Provide the (x, y) coordinate of the cell's center where the given text is located.  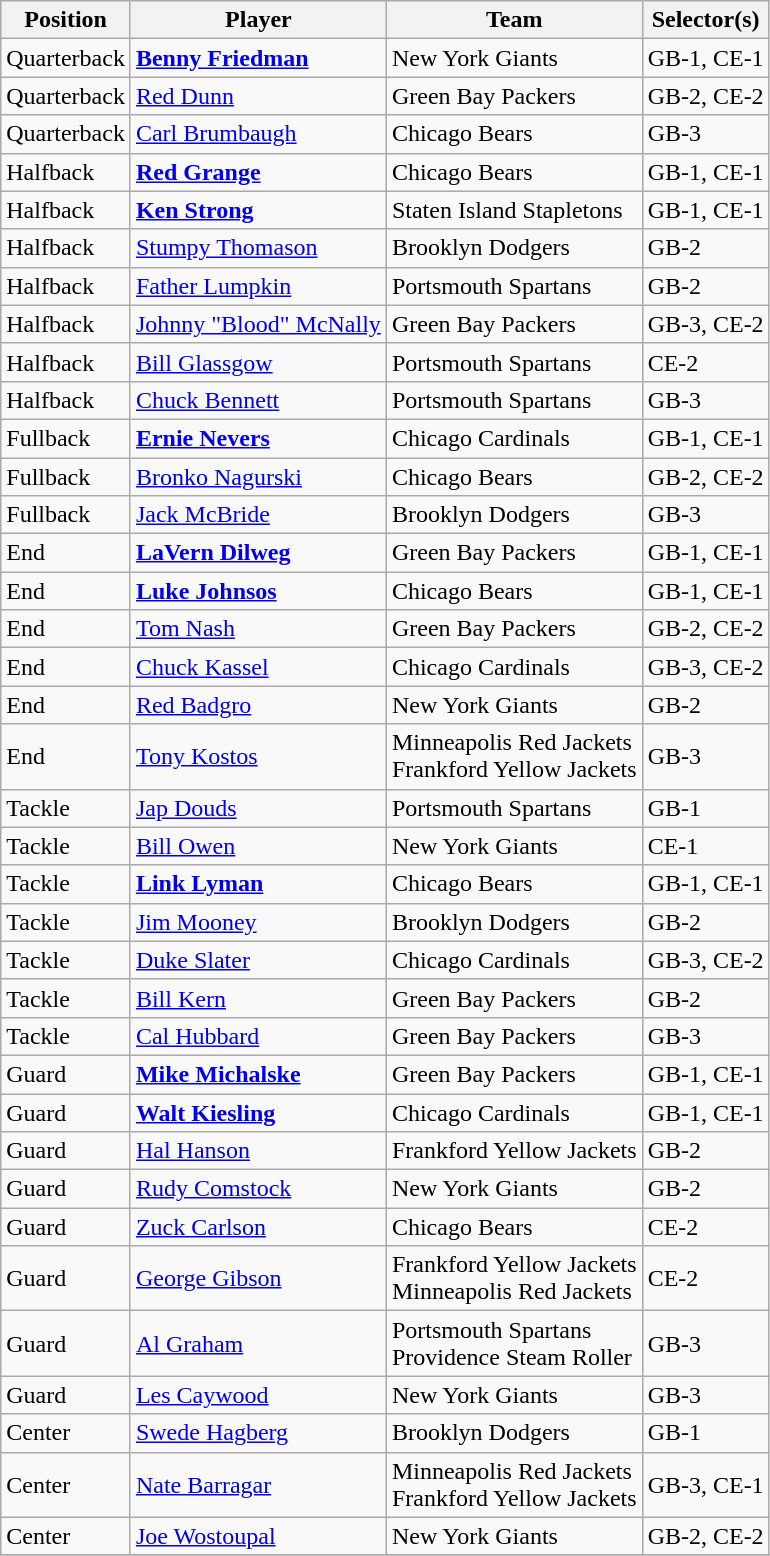
Stumpy Thomason (258, 248)
Father Lumpkin (258, 286)
Selector(s) (706, 20)
Tom Nash (258, 629)
Red Grange (258, 172)
Luke Johnsos (258, 591)
CE-1 (706, 846)
Staten Island Stapletons (514, 210)
Chuck Bennett (258, 400)
Link Lyman (258, 884)
Bill Kern (258, 998)
Johnny "Blood" McNally (258, 324)
Benny Friedman (258, 58)
Bronko Nagurski (258, 477)
Jim Mooney (258, 922)
Jack McBride (258, 515)
Cal Hubbard (258, 1036)
Portsmouth SpartansProvidence Steam Roller (514, 1344)
Jap Douds (258, 808)
Ken Strong (258, 210)
Red Badgro (258, 705)
Bill Glassgow (258, 362)
Hal Hanson (258, 1151)
Les Caywood (258, 1395)
Rudy Comstock (258, 1189)
Mike Michalske (258, 1074)
Team (514, 20)
George Gibson (258, 1278)
Nate Barragar (258, 1484)
Duke Slater (258, 960)
Zuck Carlson (258, 1227)
LaVern Dilweg (258, 553)
Red Dunn (258, 96)
Frankford Yellow JacketsMinneapolis Red Jackets (514, 1278)
Tony Kostos (258, 756)
Bill Owen (258, 846)
Frankford Yellow Jackets (514, 1151)
Chuck Kassel (258, 667)
Swede Hagberg (258, 1433)
Player (258, 20)
Ernie Nevers (258, 438)
Joe Wostoupal (258, 1536)
Carl Brumbaugh (258, 134)
Walt Kiesling (258, 1113)
Al Graham (258, 1344)
Position (66, 20)
GB-3, CE-1 (706, 1484)
